From the cell containing the given text, extract its center point as [x, y] coordinate. 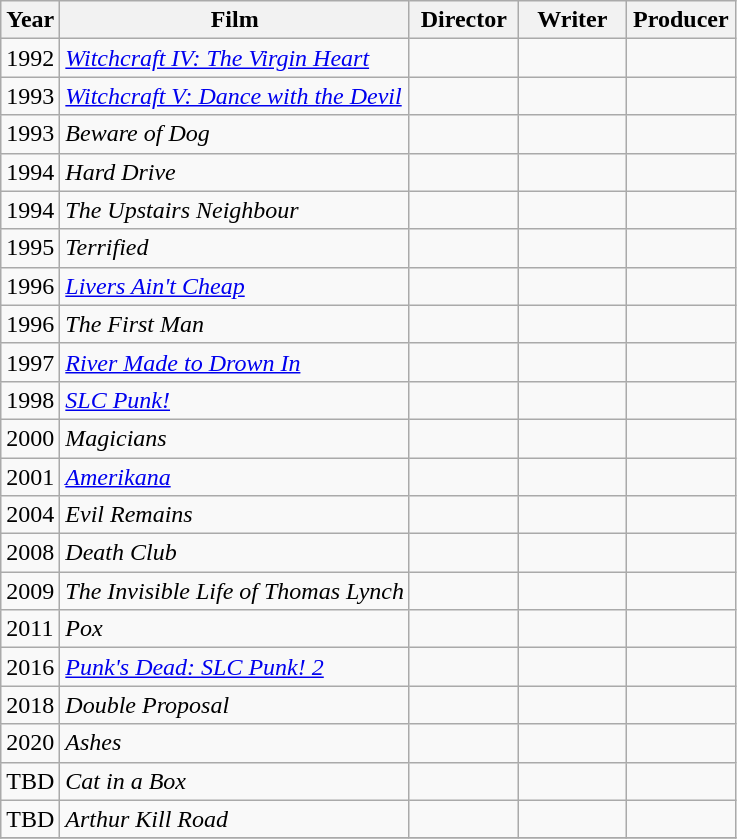
SLC Punk! [235, 400]
Pox [235, 629]
2004 [30, 515]
1997 [30, 362]
Director [464, 20]
2011 [30, 629]
Witchcraft V: Dance with the Devil [235, 96]
2009 [30, 591]
Evil Remains [235, 515]
Producer [682, 20]
Ashes [235, 743]
2020 [30, 743]
Year [30, 20]
2016 [30, 667]
Magicians [235, 438]
Terrified [235, 248]
Film [235, 20]
Hard Drive [235, 172]
Writer [572, 20]
Cat in a Box [235, 781]
Beware of Dog [235, 134]
2000 [30, 438]
Witchcraft IV: The Virgin Heart [235, 58]
Double Proposal [235, 705]
The Invisible Life of Thomas Lynch [235, 591]
Punk's Dead: SLC Punk! 2 [235, 667]
River Made to Drown In [235, 362]
Livers Ain't Cheap [235, 286]
The Upstairs Neighbour [235, 210]
The First Man [235, 324]
Death Club [235, 553]
Amerikana [235, 477]
1995 [30, 248]
Arthur Kill Road [235, 819]
2018 [30, 705]
2001 [30, 477]
1998 [30, 400]
2008 [30, 553]
1992 [30, 58]
